Detect which cell encompasses the target text, then output its [X, Y] center coordinate. 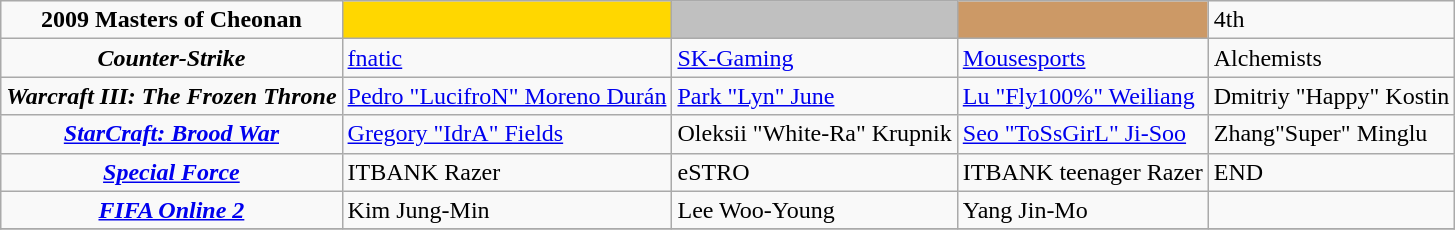
Pedro "LucifroN" Moreno Durán [507, 96]
Mousesports [1082, 58]
StarCraft: Brood War [172, 134]
Lee Woo-Young [814, 210]
Lu "Fly100%" Weiliang [1082, 96]
ITBANK Razer [507, 172]
Yang Jin-Mo [1082, 210]
Seo "ToSsGirL" Ji-Soo [1082, 134]
2009 Masters of Cheonan [172, 20]
SK-Gaming [814, 58]
Counter-Strike [172, 58]
FIFA Online 2 [172, 210]
ITBANK teenager Razer [1082, 172]
Dmitriy "Happy" Kostin [1332, 96]
Zhang"Super" Minglu [1332, 134]
Gregory "IdrA" Fields [507, 134]
4th [1332, 20]
Kim Jung-Min [507, 210]
Special Force [172, 172]
eSTRO [814, 172]
Oleksii "White-Ra" Krupnik [814, 134]
Warcraft III: The Frozen Throne [172, 96]
END [1332, 172]
fnatic [507, 58]
Park "Lyn" June [814, 96]
Alchemists [1332, 58]
